Capture the cell that displays the provided text and extract its [x, y] central coordinate. 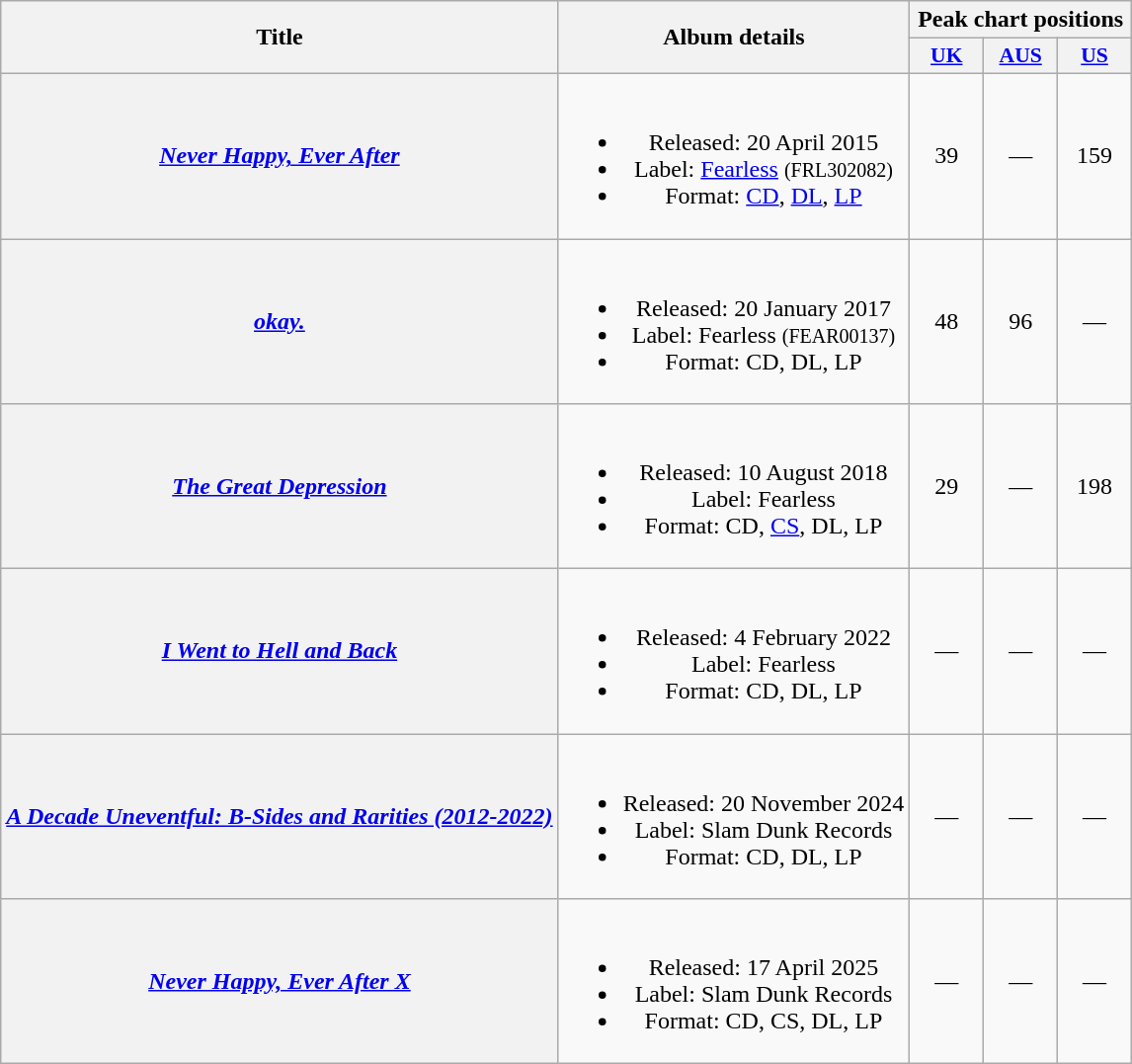
Title [280, 38]
Released: 4 February 2022Label: FearlessFormat: CD, DL, LP [734, 652]
Released: 17 April 2025Label: Slam Dunk RecordsFormat: CD, CS, DL, LP [734, 982]
Released: 20 April 2015Label: Fearless (FRL302082)Format: CD, DL, LP [734, 156]
A Decade Uneventful: B-Sides and Rarities (2012-2022) [280, 816]
159 [1094, 156]
US [1094, 56]
Released: 20 January 2017Label: Fearless (FEAR00137)Format: CD, DL, LP [734, 322]
I Went to Hell and Back [280, 652]
198 [1094, 486]
AUS [1021, 56]
Album details [734, 38]
okay. [280, 322]
Released: 10 August 2018Label: FearlessFormat: CD, CS, DL, LP [734, 486]
48 [946, 322]
29 [946, 486]
The Great Depression [280, 486]
39 [946, 156]
Peak chart positions [1021, 20]
UK [946, 56]
Never Happy, Ever After X [280, 982]
96 [1021, 322]
Released: 20 November 2024Label: Slam Dunk RecordsFormat: CD, DL, LP [734, 816]
Never Happy, Ever After [280, 156]
